Return (x, y) of the center of cell containing provided text 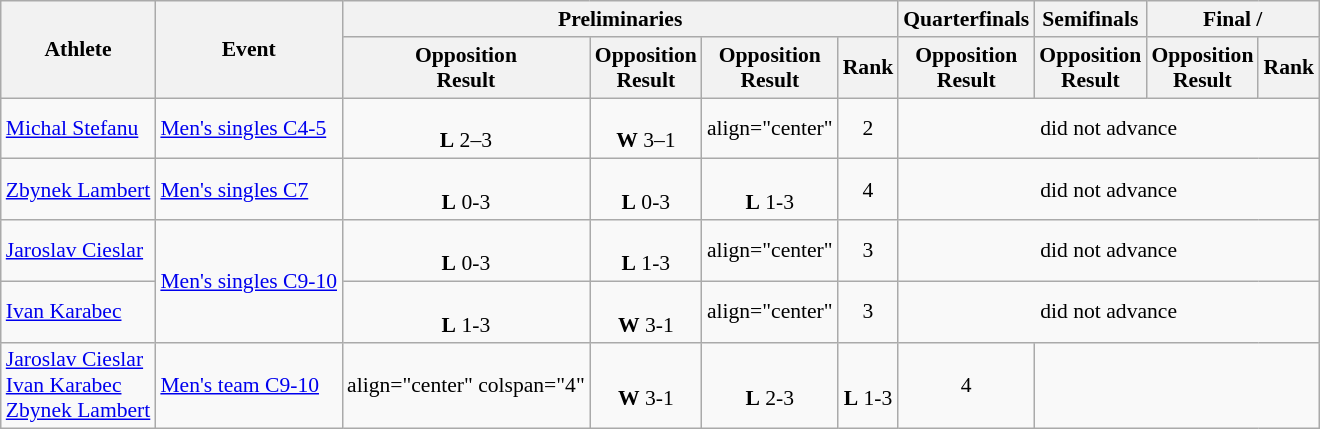
Jaroslav Cieslar (78, 250)
Event (248, 50)
Final / (1232, 19)
Ivan Karabec (78, 312)
align="center" colspan="4" (466, 386)
Semifinals (1090, 19)
Jaroslav Cieslar Ivan Karabec Zbynek Lambert (78, 386)
Men's singles C9-10 (248, 281)
Quarterfinals (966, 19)
W 3–1 (646, 128)
2 (868, 128)
L 2-3 (770, 386)
Men's singles C7 (248, 190)
Michal Stefanu (78, 128)
Men's team C9-10 (248, 386)
L 2–3 (466, 128)
Men's singles C4-5 (248, 128)
Preliminaries (620, 19)
Zbynek Lambert (78, 190)
Athlete (78, 50)
